Determine the (X, Y) coordinate at the center of the cell enclosing the given text.  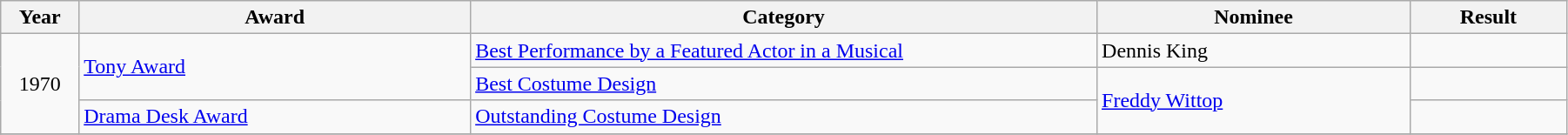
Tony Award (275, 67)
Category (784, 17)
Nominee (1254, 17)
1970 (40, 84)
Outstanding Costume Design (784, 117)
Result (1488, 17)
Award (275, 17)
Best Costume Design (784, 84)
Best Performance by a Featured Actor in a Musical (784, 51)
Drama Desk Award (275, 117)
Freddy Wittop (1254, 100)
Year (40, 17)
Dennis King (1254, 51)
